Locate the cell with the specified text and output its (X, Y) center coordinate. 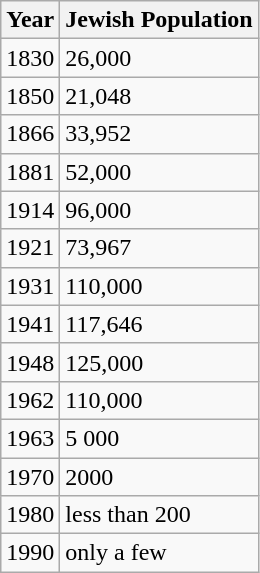
1931 (30, 286)
2000 (159, 477)
1914 (30, 210)
1941 (30, 324)
1866 (30, 134)
Jewish Population (159, 20)
125,000 (159, 362)
1881 (30, 172)
21,048 (159, 96)
1830 (30, 58)
1948 (30, 362)
only a few (159, 553)
1980 (30, 515)
1990 (30, 553)
Year (30, 20)
26,000 (159, 58)
1921 (30, 248)
96,000 (159, 210)
1963 (30, 438)
1850 (30, 96)
117,646 (159, 324)
73,967 (159, 248)
less than 200 (159, 515)
1962 (30, 400)
33,952 (159, 134)
1970 (30, 477)
52,000 (159, 172)
5 000 (159, 438)
